Return [x, y] of the center of cell containing provided text 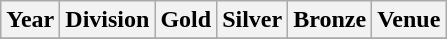
Gold [186, 20]
Bronze [330, 20]
Division [108, 20]
Year [30, 20]
Silver [252, 20]
Venue [409, 20]
